Extract the [x, y] coordinate from the center of the cell holding the provided text.  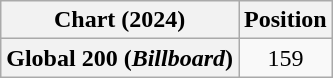
Global 200 (Billboard) [120, 58]
Chart (2024) [120, 20]
Position [285, 20]
159 [285, 58]
